Identify which cell holds the provided text, then report its [X, Y] central coordinate. 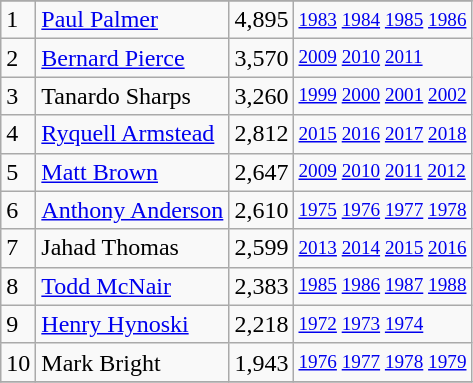
6 [18, 210]
4,895 [262, 20]
2,218 [262, 324]
2,647 [262, 172]
2,812 [262, 134]
1976 1977 1978 1979 [382, 362]
3,570 [262, 58]
1972 1973 1974 [382, 324]
10 [18, 362]
2,610 [262, 210]
2,599 [262, 248]
Bernard Pierce [132, 58]
Todd McNair [132, 286]
2,383 [262, 286]
1983 1984 1985 1986 [382, 20]
1975 1976 1977 1978 [382, 210]
2 [18, 58]
Henry Hynoski [132, 324]
2013 2014 2015 2016 [382, 248]
4 [18, 134]
1,943 [262, 362]
Ryquell Armstead [132, 134]
Jahad Thomas [132, 248]
Mark Bright [132, 362]
5 [18, 172]
Anthony Anderson [132, 210]
Tanardo Sharps [132, 96]
Matt Brown [132, 172]
9 [18, 324]
2009 2010 2011 2012 [382, 172]
8 [18, 286]
2009 2010 2011 [382, 58]
1 [18, 20]
7 [18, 248]
3 [18, 96]
1985 1986 1987 1988 [382, 286]
Paul Palmer [132, 20]
1999 2000 2001 2002 [382, 96]
2015 2016 2017 2018 [382, 134]
3,260 [262, 96]
